Find where the given text appears and provide that cell's center as [X, Y] coordinate. 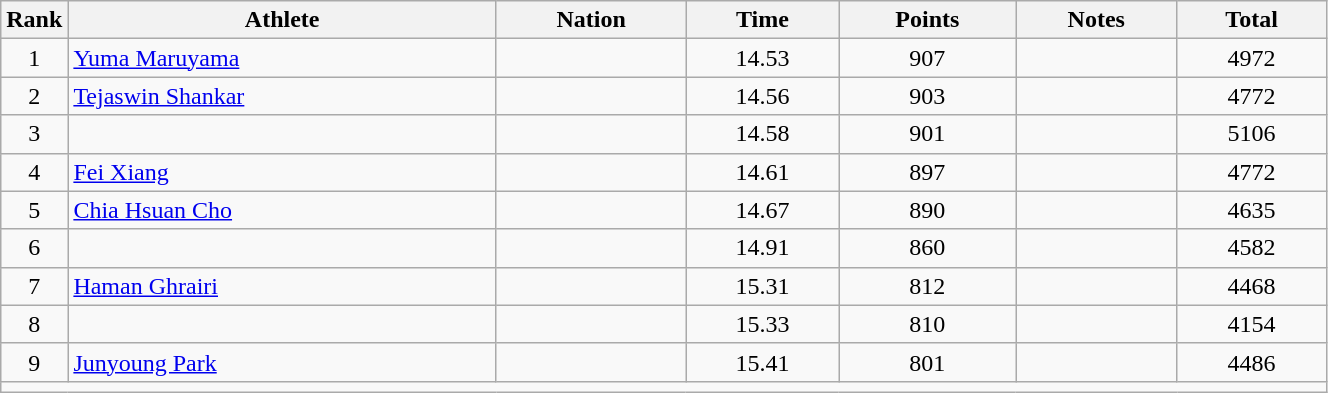
14.67 [762, 210]
4635 [1252, 210]
6 [34, 248]
Notes [1096, 20]
810 [928, 324]
4 [34, 172]
3 [34, 134]
14.58 [762, 134]
5106 [1252, 134]
4154 [1252, 324]
15.33 [762, 324]
4468 [1252, 286]
Nation [590, 20]
4582 [1252, 248]
901 [928, 134]
5 [34, 210]
14.53 [762, 58]
Rank [34, 20]
Total [1252, 20]
2 [34, 96]
15.31 [762, 286]
Fei Xiang [282, 172]
801 [928, 362]
14.61 [762, 172]
897 [928, 172]
812 [928, 286]
14.56 [762, 96]
4972 [1252, 58]
Tejaswin Shankar [282, 96]
860 [928, 248]
4486 [1252, 362]
890 [928, 210]
15.41 [762, 362]
Athlete [282, 20]
Chia Hsuan Cho [282, 210]
7 [34, 286]
Points [928, 20]
14.91 [762, 248]
Yuma Maruyama [282, 58]
Haman Ghrairi [282, 286]
Junyoung Park [282, 362]
907 [928, 58]
Time [762, 20]
8 [34, 324]
1 [34, 58]
903 [928, 96]
9 [34, 362]
